Find where the given text appears and provide that cell's center as [X, Y] coordinate. 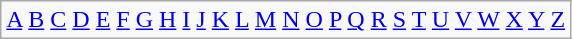
A B C D E F G H I J K L M N O P Q R S T U V W X Y Z [286, 20]
